Locate the cell with the specified text and output its [x, y] center coordinate. 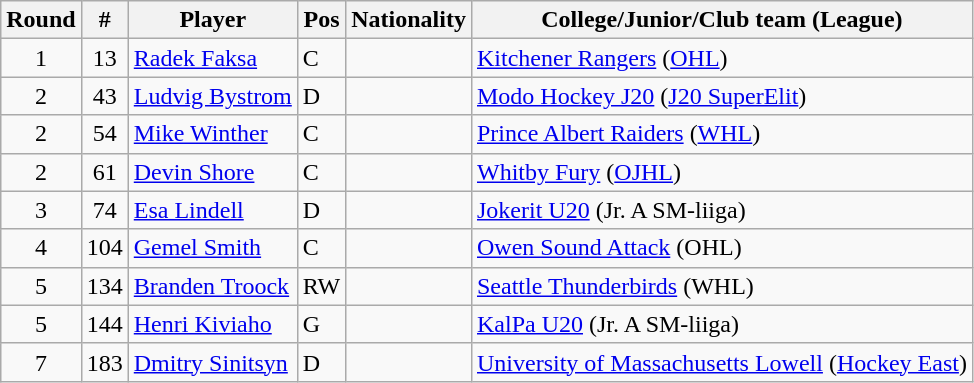
Kitchener Rangers (OHL) [722, 58]
Branden Troock [212, 286]
3 [41, 210]
Prince Albert Raiders (WHL) [722, 134]
Esa Lindell [212, 210]
Modo Hockey J20 (J20 SuperElit) [722, 96]
183 [104, 362]
54 [104, 134]
144 [104, 324]
74 [104, 210]
G [321, 324]
Dmitry Sinitsyn [212, 362]
Ludvig Bystrom [212, 96]
Devin Shore [212, 172]
University of Massachusetts Lowell (Hockey East) [722, 362]
13 [104, 58]
Round [41, 20]
Mike Winther [212, 134]
KalPa U20 (Jr. A SM-liiga) [722, 324]
4 [41, 248]
Gemel Smith [212, 248]
Owen Sound Attack (OHL) [722, 248]
Seattle Thunderbirds (WHL) [722, 286]
Jokerit U20 (Jr. A SM-liiga) [722, 210]
104 [104, 248]
Nationality [409, 20]
Radek Faksa [212, 58]
Henri Kiviaho [212, 324]
1 [41, 58]
7 [41, 362]
RW [321, 286]
134 [104, 286]
Player [212, 20]
Whitby Fury (OJHL) [722, 172]
College/Junior/Club team (League) [722, 20]
43 [104, 96]
61 [104, 172]
Pos [321, 20]
# [104, 20]
